Determine the (X, Y) coordinate at the center of the cell enclosing the given text.  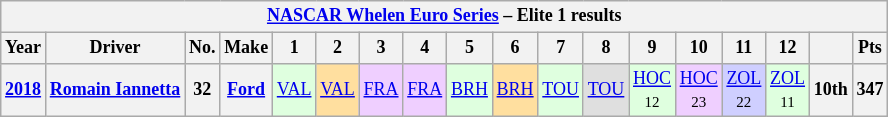
32 (202, 90)
347 (870, 90)
Pts (870, 48)
NASCAR Whelen Euro Series – Elite 1 results (444, 16)
10 (698, 48)
Year (24, 48)
Romain Iannetta (114, 90)
12 (788, 48)
HOC12 (652, 90)
ZOL11 (788, 90)
8 (606, 48)
Driver (114, 48)
5 (470, 48)
ZOL22 (744, 90)
1 (294, 48)
6 (515, 48)
2018 (24, 90)
2 (338, 48)
10th (830, 90)
9 (652, 48)
Make (246, 48)
HOC23 (698, 90)
4 (425, 48)
Ford (246, 90)
No. (202, 48)
11 (744, 48)
3 (381, 48)
7 (560, 48)
